Capture the cell that displays the provided text and extract its [x, y] central coordinate. 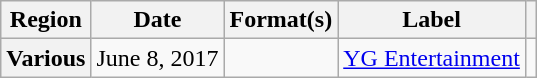
Region [46, 20]
Label [432, 20]
Date [158, 20]
Format(s) [281, 20]
Various [46, 58]
YG Entertainment [432, 58]
June 8, 2017 [158, 58]
